Capture the cell that displays the provided text and extract its (X, Y) central coordinate. 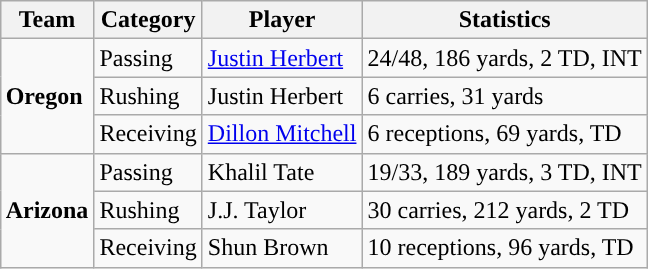
30 carries, 212 yards, 2 TD (504, 210)
Dillon Mitchell (282, 134)
Statistics (504, 20)
Khalil Tate (282, 172)
Category (148, 20)
6 receptions, 69 yards, TD (504, 134)
Player (282, 20)
Team (47, 20)
6 carries, 31 yards (504, 96)
Arizona (47, 210)
Oregon (47, 96)
J.J. Taylor (282, 210)
19/33, 189 yards, 3 TD, INT (504, 172)
Shun Brown (282, 248)
24/48, 186 yards, 2 TD, INT (504, 58)
10 receptions, 96 yards, TD (504, 248)
